Find where the given text appears and provide that cell's center as (X, Y) coordinate. 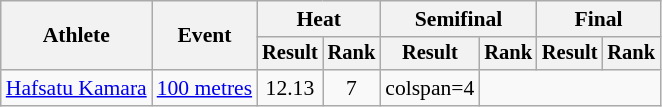
100 metres (204, 88)
Heat (318, 19)
Hafsatu Kamara (76, 88)
Semifinal (458, 19)
colspan=4 (430, 88)
Final (598, 19)
Athlete (76, 36)
12.13 (290, 88)
Event (204, 36)
7 (352, 88)
